From the cell containing the given text, extract its center point as (x, y) coordinate. 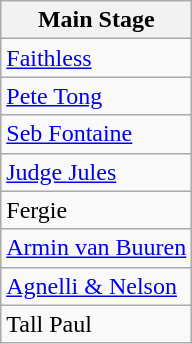
Agnelli & Nelson (96, 286)
Judge Jules (96, 172)
Fergie (96, 210)
Pete Tong (96, 96)
Main Stage (96, 20)
Faithless (96, 58)
Seb Fontaine (96, 134)
Tall Paul (96, 324)
Armin van Buuren (96, 248)
